Pinpoint the cell where the given text exists, returning its [X, Y] midpoint coordinate. 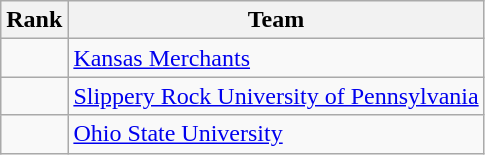
Kansas Merchants [276, 58]
Slippery Rock University of Pennsylvania [276, 96]
Team [276, 20]
Rank [34, 20]
Ohio State University [276, 134]
